Provide the (x, y) coordinate of the cell's center where the given text is located.  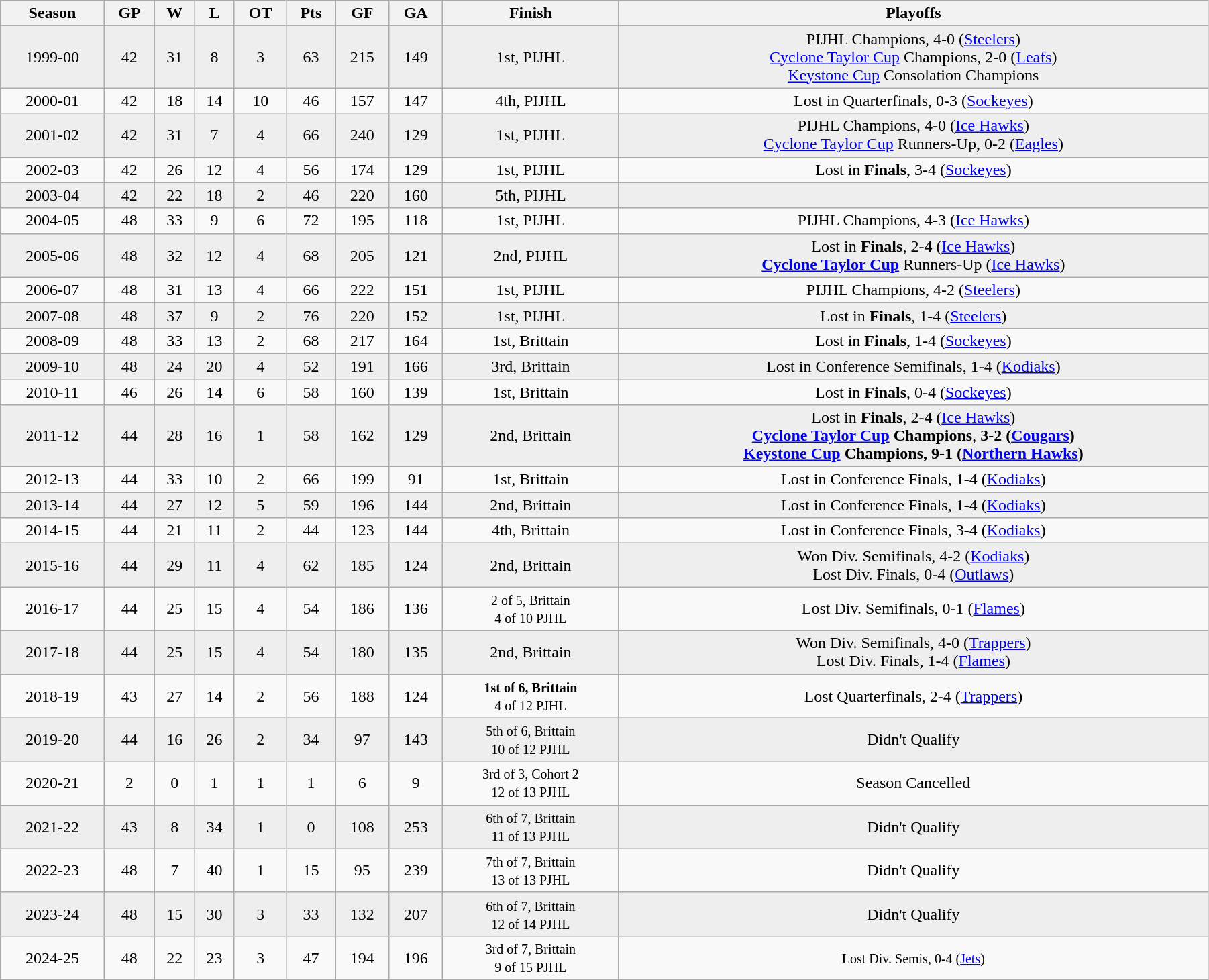
151 (416, 290)
Lost in Finals, 1-4 (Steelers) (913, 315)
2002-03 (52, 170)
2000-01 (52, 101)
4th, PIJHL (531, 101)
188 (362, 696)
3rd of 3, Cohort 212 of 13 PJHL (531, 783)
222 (362, 290)
2011-12 (52, 436)
3rd of 7, Brittain9 of 15 PJHL (531, 958)
123 (362, 531)
3rd, Brittain (531, 366)
149 (416, 57)
GP (129, 13)
118 (416, 221)
91 (416, 480)
62 (311, 565)
180 (362, 652)
2006-07 (52, 290)
L (215, 13)
Lost in Finals, 2-4 (Ice Hawks)Cyclone Taylor Cup Runners-Up (Ice Hawks) (913, 255)
135 (416, 652)
Lost in Finals, 2-4 (Ice Hawks)Cyclone Taylor Cup Champions, 3-2 (Cougars)Keystone Cup Champions, 9-1 (Northern Hawks) (913, 436)
2004-05 (52, 221)
215 (362, 57)
PIJHL Champions, 4-2 (Steelers) (913, 290)
2018-19 (52, 696)
GA (416, 13)
Season (52, 13)
PIJHL Champions, 4-0 (Steelers)Cyclone Taylor Cup Champions, 2-0 (Leafs)Keystone Cup Consolation Champions (913, 57)
Lost Div. Semifinals, 0-1 (Flames) (913, 609)
2024-25 (52, 958)
95 (362, 871)
2021-22 (52, 826)
108 (362, 826)
2022-23 (52, 871)
152 (416, 315)
164 (416, 341)
40 (215, 871)
PIJHL Champions, 4-0 (Ice Hawks)Cyclone Taylor Cup Runners-Up, 0-2 (Eagles) (913, 135)
199 (362, 480)
205 (362, 255)
2016-17 (52, 609)
143 (416, 739)
147 (416, 101)
Won Div. Semifinals, 4-2 (Kodiaks)Lost Div. Finals, 0-4 (Outlaws) (913, 565)
157 (362, 101)
Playoffs (913, 13)
4th, Brittain (531, 531)
20 (215, 366)
GF (362, 13)
28 (174, 436)
139 (416, 392)
Season Cancelled (913, 783)
59 (311, 505)
Lost in Quarterfinals, 0-3 (Sockeyes) (913, 101)
186 (362, 609)
Finish (531, 13)
2001-02 (52, 135)
217 (362, 341)
32 (174, 255)
29 (174, 565)
2003-04 (52, 195)
Lost in Finals, 0-4 (Sockeyes) (913, 392)
Lost in Conference Finals, 3-4 (Kodiaks) (913, 531)
Lost Div. Semis, 0-4 (Jets) (913, 958)
2012-13 (52, 480)
47 (311, 958)
240 (362, 135)
2017-18 (52, 652)
5th, PIJHL (531, 195)
6th of 7, Brittain11 of 13 PJHL (531, 826)
2023-24 (52, 914)
2008-09 (52, 341)
2 of 5, Brittain4 of 10 PJHL (531, 609)
37 (174, 315)
132 (362, 914)
2nd, PIJHL (531, 255)
97 (362, 739)
2019-20 (52, 739)
1999-00 (52, 57)
174 (362, 170)
2013-14 (52, 505)
2014-15 (52, 531)
194 (362, 958)
W (174, 13)
30 (215, 914)
23 (215, 958)
5 (260, 505)
185 (362, 565)
76 (311, 315)
2005-06 (52, 255)
2020-21 (52, 783)
207 (416, 914)
7th of 7, Brittain13 of 13 PJHL (531, 871)
136 (416, 609)
2010-11 (52, 392)
24 (174, 366)
Pts (311, 13)
PIJHL Champions, 4-3 (Ice Hawks) (913, 221)
21 (174, 531)
63 (311, 57)
253 (416, 826)
Lost in Finals, 3-4 (Sockeyes) (913, 170)
191 (362, 366)
166 (416, 366)
5th of 6, Brittain10 of 12 PJHL (531, 739)
2007-08 (52, 315)
Won Div. Semifinals, 4-0 (Trappers)Lost Div. Finals, 1-4 (Flames) (913, 652)
162 (362, 436)
1st of 6, Brittain4 of 12 PJHL (531, 696)
52 (311, 366)
2015-16 (52, 565)
121 (416, 255)
6th of 7, Brittain12 of 14 PJHL (531, 914)
Lost in Conference Semifinals, 1-4 (Kodiaks) (913, 366)
72 (311, 221)
239 (416, 871)
Lost in Finals, 1-4 (Sockeyes) (913, 341)
OT (260, 13)
Lost Quarterfinals, 2-4 (Trappers) (913, 696)
195 (362, 221)
2009-10 (52, 366)
